Provide the (X, Y) coordinate of the cell's center where the given text is located.  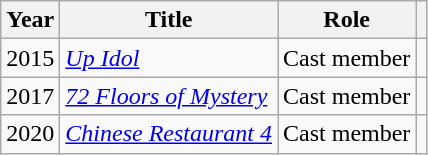
2020 (30, 134)
Title (169, 20)
Role (347, 20)
72 Floors of Mystery (169, 96)
Chinese Restaurant 4 (169, 134)
Year (30, 20)
2015 (30, 58)
Up Idol (169, 58)
2017 (30, 96)
